For the text-containing cell, return its midpoint in (X, Y) coordinate format. 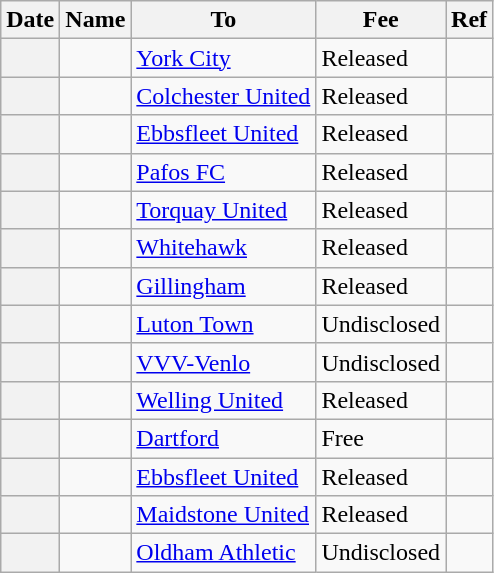
Date (30, 20)
Pafos FC (224, 172)
Gillingham (224, 286)
VVV-Venlo (224, 362)
Fee (381, 20)
Oldham Athletic (224, 553)
Dartford (224, 438)
Luton Town (224, 324)
Free (381, 438)
Whitehawk (224, 248)
To (224, 20)
Welling United (224, 400)
Name (96, 20)
York City (224, 58)
Ref (470, 20)
Torquay United (224, 210)
Maidstone United (224, 515)
Colchester United (224, 96)
